Return [X, Y] of the center of cell containing provided text 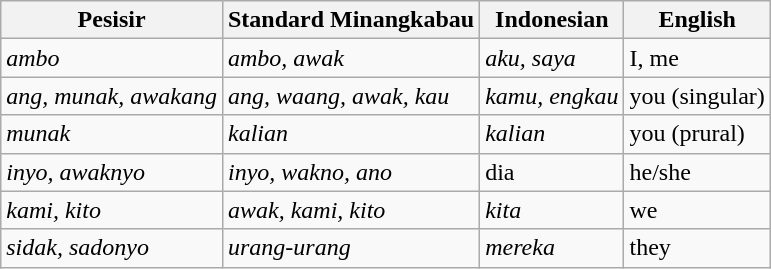
kamu, engkau [552, 96]
you (prural) [697, 134]
kita [552, 210]
inyo, wakno, ano [350, 172]
I, me [697, 58]
you (singular) [697, 96]
they [697, 248]
ambo [112, 58]
ang, waang, awak, kau [350, 96]
dia [552, 172]
Standard Minangkabau [350, 20]
munak [112, 134]
he/she [697, 172]
Pesisir [112, 20]
sidak, sadonyo [112, 248]
ambo, awak [350, 58]
English [697, 20]
urang-urang [350, 248]
ang, munak, awakang [112, 96]
awak, kami, kito [350, 210]
inyo, awaknyo [112, 172]
kami, kito [112, 210]
mereka [552, 248]
we [697, 210]
Indonesian [552, 20]
aku, saya [552, 58]
